Determine the [x, y] coordinate at the center of the cell enclosing the given text.  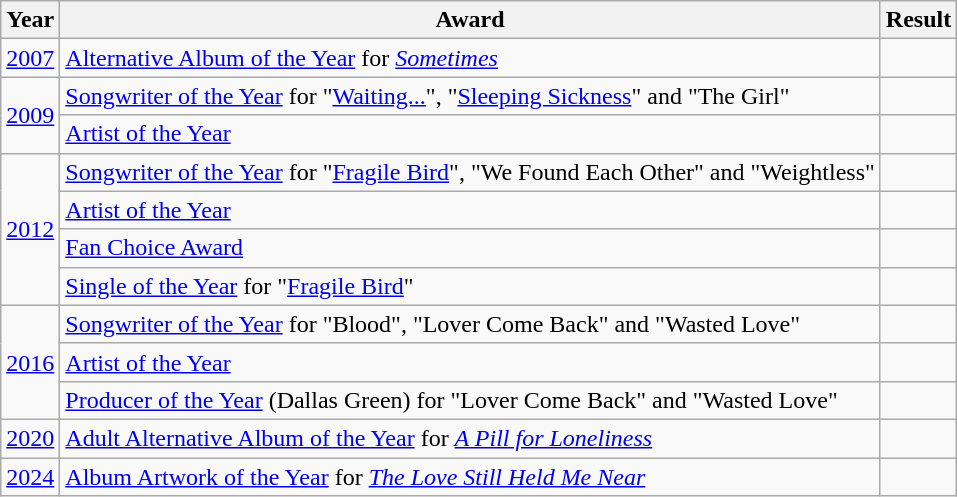
Adult Alternative Album of the Year for A Pill for Loneliness [470, 438]
Year [30, 20]
Fan Choice Award [470, 248]
Alternative Album of the Year for Sometimes [470, 58]
Songwriter of the Year for "Blood", "Lover Come Back" and "Wasted Love" [470, 324]
2012 [30, 229]
Songwriter of the Year for "Waiting...", "Sleeping Sickness" and "The Girl" [470, 96]
Award [470, 20]
Result [918, 20]
2024 [30, 477]
2020 [30, 438]
Single of the Year for "Fragile Bird" [470, 286]
Songwriter of the Year for "Fragile Bird", "We Found Each Other" and "Weightless" [470, 172]
2007 [30, 58]
2009 [30, 115]
2016 [30, 362]
Album Artwork of the Year for The Love Still Held Me Near [470, 477]
Producer of the Year (Dallas Green) for "Lover Come Back" and "Wasted Love" [470, 400]
